Output the [X, Y] coordinate of the center of the cell containing the given text.  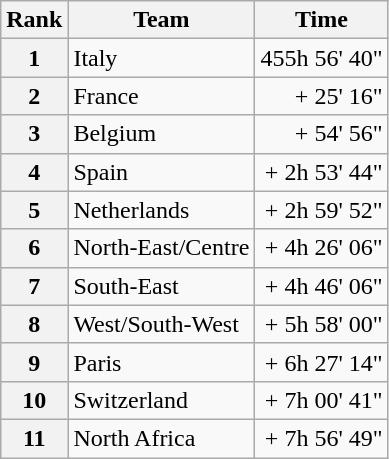
3 [34, 134]
+ 54' 56" [322, 134]
+ 4h 46' 06" [322, 286]
455h 56' 40" [322, 58]
Time [322, 20]
Spain [162, 172]
Italy [162, 58]
1 [34, 58]
+ 4h 26' 06" [322, 248]
8 [34, 324]
Paris [162, 362]
+ 7h 56' 49" [322, 438]
7 [34, 286]
Rank [34, 20]
France [162, 96]
+ 2h 53' 44" [322, 172]
West/South-West [162, 324]
5 [34, 210]
+ 6h 27' 14" [322, 362]
9 [34, 362]
10 [34, 400]
Team [162, 20]
4 [34, 172]
North-East/Centre [162, 248]
North Africa [162, 438]
6 [34, 248]
Belgium [162, 134]
South-East [162, 286]
+ 2h 59' 52" [322, 210]
Switzerland [162, 400]
+ 5h 58' 00" [322, 324]
11 [34, 438]
2 [34, 96]
+ 25' 16" [322, 96]
Netherlands [162, 210]
+ 7h 00' 41" [322, 400]
